Scan for the cell matching the given text and deliver its [X, Y] coordinate at center. 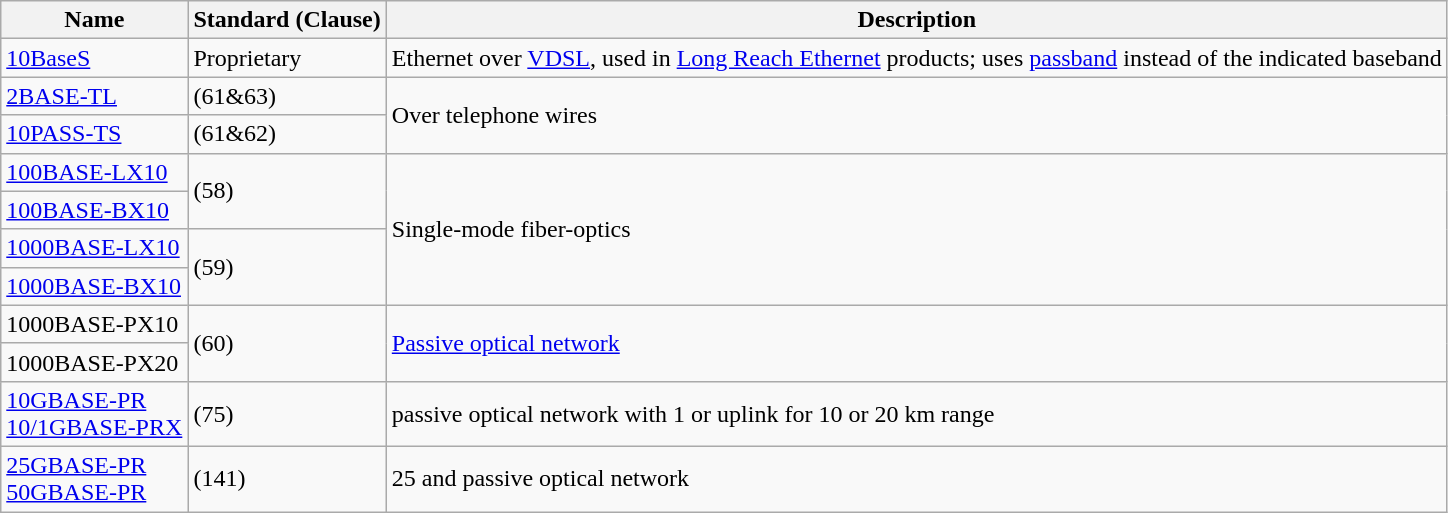
Ethernet over VDSL, used in Long Reach Ethernet products; uses passband instead of the indicated baseband [916, 58]
1000BASE-BX10 [94, 286]
passive optical network with 1 or uplink for 10 or 20 km range [916, 414]
Description [916, 20]
(61&62) [287, 134]
(60) [287, 343]
Standard (Clause) [287, 20]
(141) [287, 478]
100BASE-LX10 [94, 172]
2BASE-TL [94, 96]
Over telephone wires [916, 115]
Name [94, 20]
(58) [287, 191]
10BaseS [94, 58]
25 and passive optical network [916, 478]
(59) [287, 267]
10PASS-TS [94, 134]
(61&63) [287, 96]
1000BASE-PX10 [94, 324]
10GBASE-PR10/1GBASE-PRX [94, 414]
Proprietary [287, 58]
Passive optical network [916, 343]
100BASE-BX10 [94, 210]
25GBASE-PR 50GBASE-PR [94, 478]
(75) [287, 414]
1000BASE-LX10 [94, 248]
1000BASE-PX20 [94, 362]
Single-mode fiber-optics [916, 229]
